Locate the cell with the specified text and output its [x, y] center coordinate. 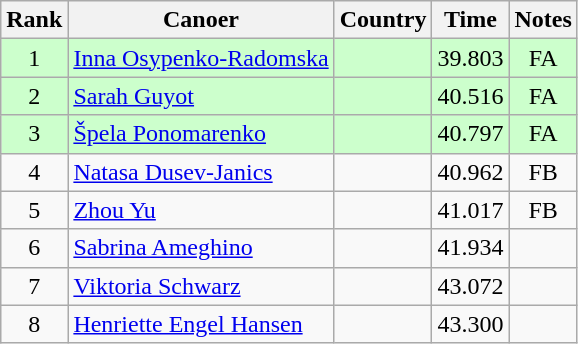
7 [34, 286]
3 [34, 134]
Time [470, 20]
1 [34, 58]
Notes [543, 20]
Zhou Yu [201, 210]
Sarah Guyot [201, 96]
Henriette Engel Hansen [201, 324]
8 [34, 324]
Špela Ponomarenko [201, 134]
2 [34, 96]
Inna Osypenko-Radomska [201, 58]
4 [34, 172]
43.072 [470, 286]
41.934 [470, 248]
5 [34, 210]
Natasa Dusev-Janics [201, 172]
Country [383, 20]
41.017 [470, 210]
40.962 [470, 172]
40.797 [470, 134]
43.300 [470, 324]
39.803 [470, 58]
6 [34, 248]
Rank [34, 20]
Sabrina Ameghino [201, 248]
40.516 [470, 96]
Canoer [201, 20]
Viktoria Schwarz [201, 286]
